Extract the (X, Y) coordinate from the center of the cell holding the provided text.  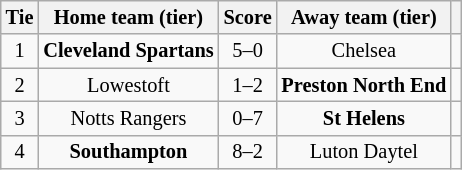
Preston North End (364, 85)
Score (248, 17)
Cleveland Spartans (128, 51)
4 (20, 152)
Chelsea (364, 51)
Southampton (128, 152)
3 (20, 118)
Tie (20, 17)
8–2 (248, 152)
0–7 (248, 118)
Luton Daytel (364, 152)
Lowestoft (128, 85)
1 (20, 51)
Home team (tier) (128, 17)
1–2 (248, 85)
5–0 (248, 51)
Away team (tier) (364, 17)
2 (20, 85)
Notts Rangers (128, 118)
St Helens (364, 118)
